Scan for the cell matching the given text and deliver its (X, Y) coordinate at center. 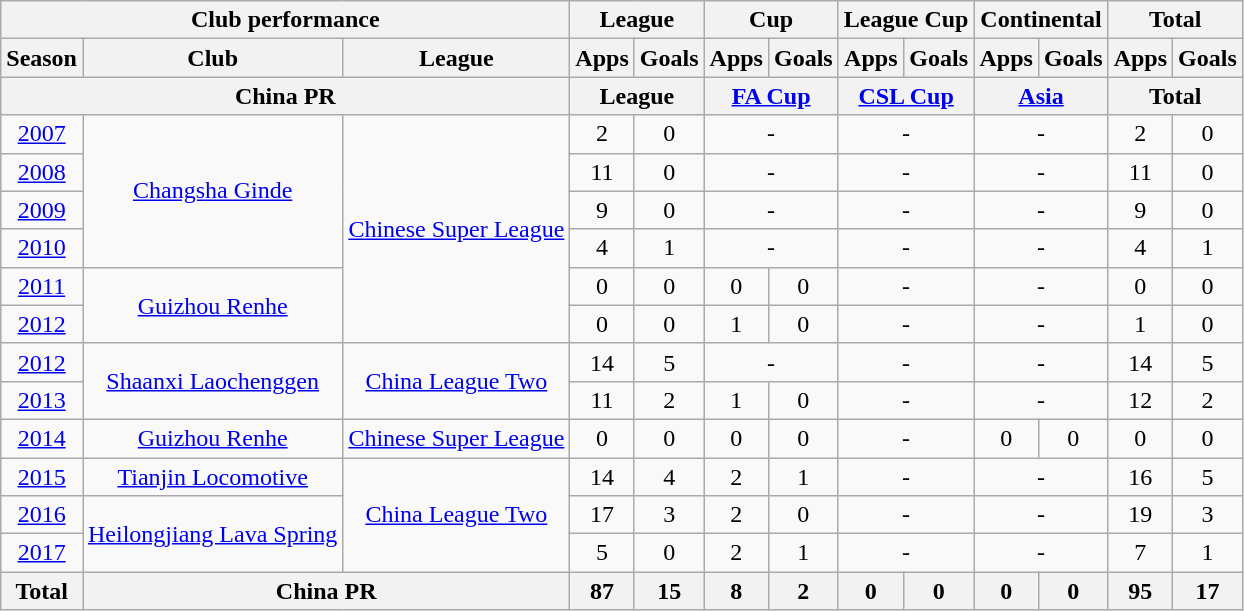
Shaanxi Laochenggen (212, 381)
7 (1140, 553)
Season (42, 58)
Cup (771, 20)
League Cup (906, 20)
FA Cup (771, 96)
12 (1140, 400)
Club performance (286, 20)
CSL Cup (906, 96)
2007 (42, 134)
Continental (1041, 20)
95 (1140, 591)
2014 (42, 438)
2015 (42, 477)
Heilongjiang Lava Spring (212, 534)
2009 (42, 210)
15 (669, 591)
Asia (1041, 96)
16 (1140, 477)
87 (602, 591)
8 (736, 591)
Club (212, 58)
19 (1140, 515)
2008 (42, 172)
2013 (42, 400)
2011 (42, 286)
Changsha Ginde (212, 191)
Tianjin Locomotive (212, 477)
2017 (42, 553)
2016 (42, 515)
2010 (42, 248)
